Pinpoint the cell where the given text exists, returning its (X, Y) midpoint coordinate. 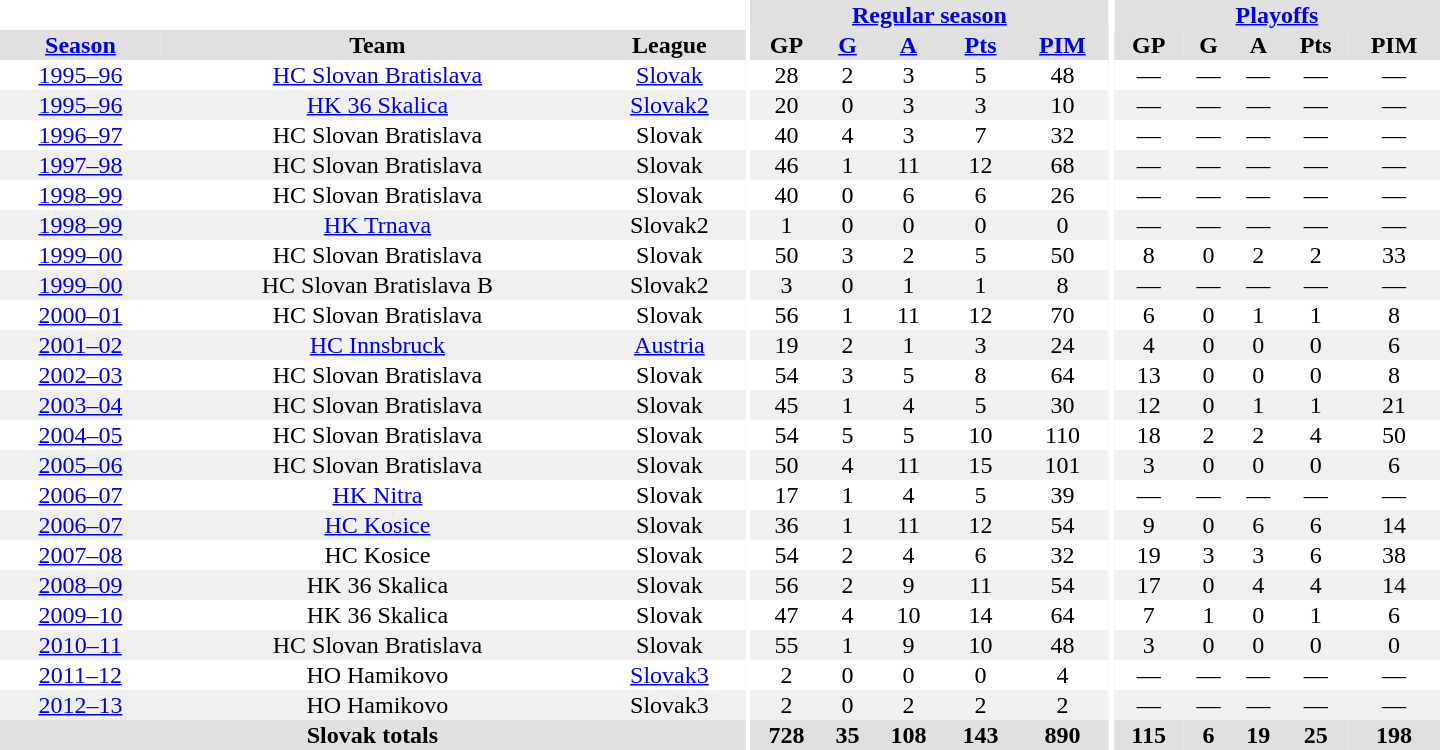
36 (786, 525)
143 (980, 735)
2001–02 (80, 345)
18 (1149, 435)
21 (1394, 405)
108 (908, 735)
47 (786, 615)
2008–09 (80, 585)
70 (1063, 315)
2000–01 (80, 315)
HC Slovan Bratislava B (378, 285)
33 (1394, 255)
2004–05 (80, 435)
Team (378, 45)
13 (1149, 375)
68 (1063, 165)
110 (1063, 435)
HK Nitra (378, 495)
35 (848, 735)
Regular season (929, 15)
24 (1063, 345)
46 (786, 165)
25 (1316, 735)
HK Trnava (378, 225)
Austria (670, 345)
2007–08 (80, 555)
Slovak totals (372, 735)
39 (1063, 495)
2002–03 (80, 375)
55 (786, 645)
15 (980, 465)
2010–11 (80, 645)
101 (1063, 465)
45 (786, 405)
198 (1394, 735)
League (670, 45)
Playoffs (1277, 15)
30 (1063, 405)
1996–97 (80, 135)
28 (786, 75)
2005–06 (80, 465)
2009–10 (80, 615)
728 (786, 735)
20 (786, 105)
2011–12 (80, 675)
Season (80, 45)
2012–13 (80, 705)
115 (1149, 735)
HC Innsbruck (378, 345)
890 (1063, 735)
38 (1394, 555)
26 (1063, 195)
1997–98 (80, 165)
2003–04 (80, 405)
